Search for the cell housing the specified text and yield its [X, Y] center coordinate. 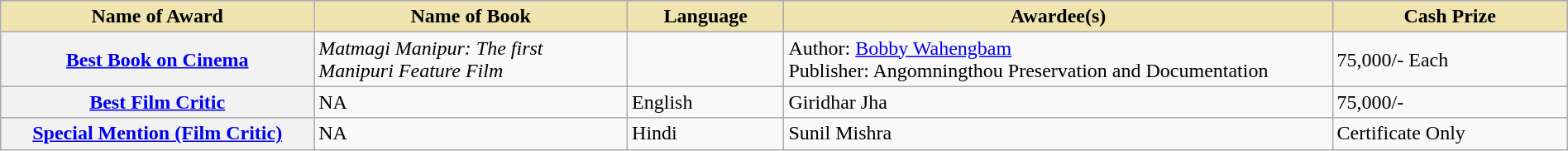
Sunil Mishra [1059, 134]
English [706, 102]
Matmagi Manipur: The first Manipuri Feature Film [471, 60]
Certificate Only [1450, 134]
75,000/- Each [1450, 60]
Giridhar Jha [1059, 102]
75,000/- [1450, 102]
Language [706, 17]
Name of Book [471, 17]
Cash Prize [1450, 17]
Best Book on Cinema [157, 60]
Best Film Critic [157, 102]
Hindi [706, 134]
Author: Bobby WahengbamPublisher: Angomningthou Preservation and Documentation [1059, 60]
Special Mention (Film Critic) [157, 134]
Name of Award [157, 17]
Awardee(s) [1059, 17]
